Find where the given text appears and provide that cell's center as [X, Y] coordinate. 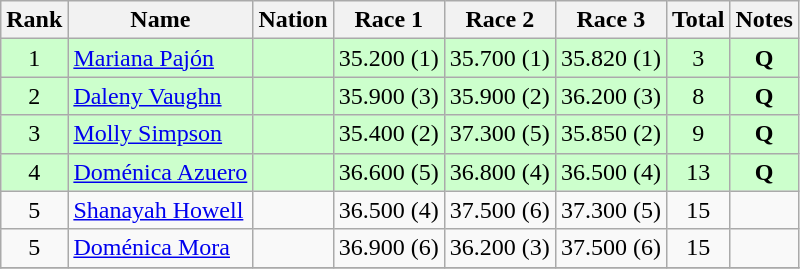
36.800 (4) [500, 172]
Doménica Azuero [160, 172]
Notes [764, 20]
35.900 (3) [388, 96]
36.600 (5) [388, 172]
13 [698, 172]
36.900 (6) [388, 248]
2 [34, 96]
Race 2 [500, 20]
9 [698, 134]
Shanayah Howell [160, 210]
Total [698, 20]
8 [698, 96]
35.900 (2) [500, 96]
Race 3 [610, 20]
1 [34, 58]
Doménica Mora [160, 248]
35.700 (1) [500, 58]
35.200 (1) [388, 58]
Nation [293, 20]
35.850 (2) [610, 134]
Molly Simpson [160, 134]
Race 1 [388, 20]
Rank [34, 20]
Name [160, 20]
Mariana Pajón [160, 58]
35.400 (2) [388, 134]
Daleny Vaughn [160, 96]
35.820 (1) [610, 58]
4 [34, 172]
